Detect which cell encompasses the target text, then output its (x, y) center coordinate. 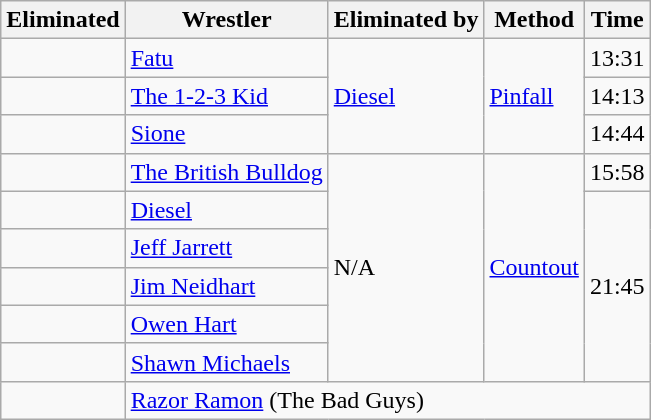
14:44 (617, 134)
Owen Hart (226, 324)
15:58 (617, 172)
Countout (534, 267)
13:31 (617, 58)
21:45 (617, 286)
Shawn Michaels (226, 362)
Pinfall (534, 96)
Wrestler (226, 20)
Jeff Jarrett (226, 248)
Eliminated by (406, 20)
The 1-2-3 Kid (226, 96)
Eliminated (63, 20)
Razor Ramon (The Bad Guys) (388, 400)
14:13 (617, 96)
Fatu (226, 58)
The British Bulldog (226, 172)
Jim Neidhart (226, 286)
N/A (406, 267)
Sione (226, 134)
Method (534, 20)
Time (617, 20)
